Determine the (x, y) coordinate at the center of the cell enclosing the given text.  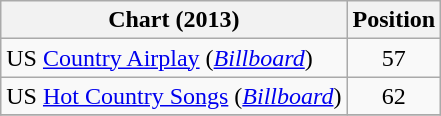
US Country Airplay (Billboard) (174, 58)
US Hot Country Songs (Billboard) (174, 96)
57 (394, 58)
Chart (2013) (174, 20)
62 (394, 96)
Position (394, 20)
